Scan for the cell matching the given text and deliver its (x, y) coordinate at center. 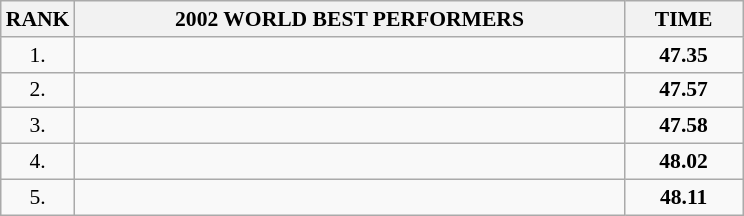
TIME (684, 19)
3. (38, 126)
2002 WORLD BEST PERFORMERS (349, 19)
47.58 (684, 126)
4. (38, 162)
5. (38, 197)
RANK (38, 19)
2. (38, 90)
48.02 (684, 162)
1. (38, 55)
48.11 (684, 197)
47.35 (684, 55)
47.57 (684, 90)
